Locate the cell with the specified text and output its [x, y] center coordinate. 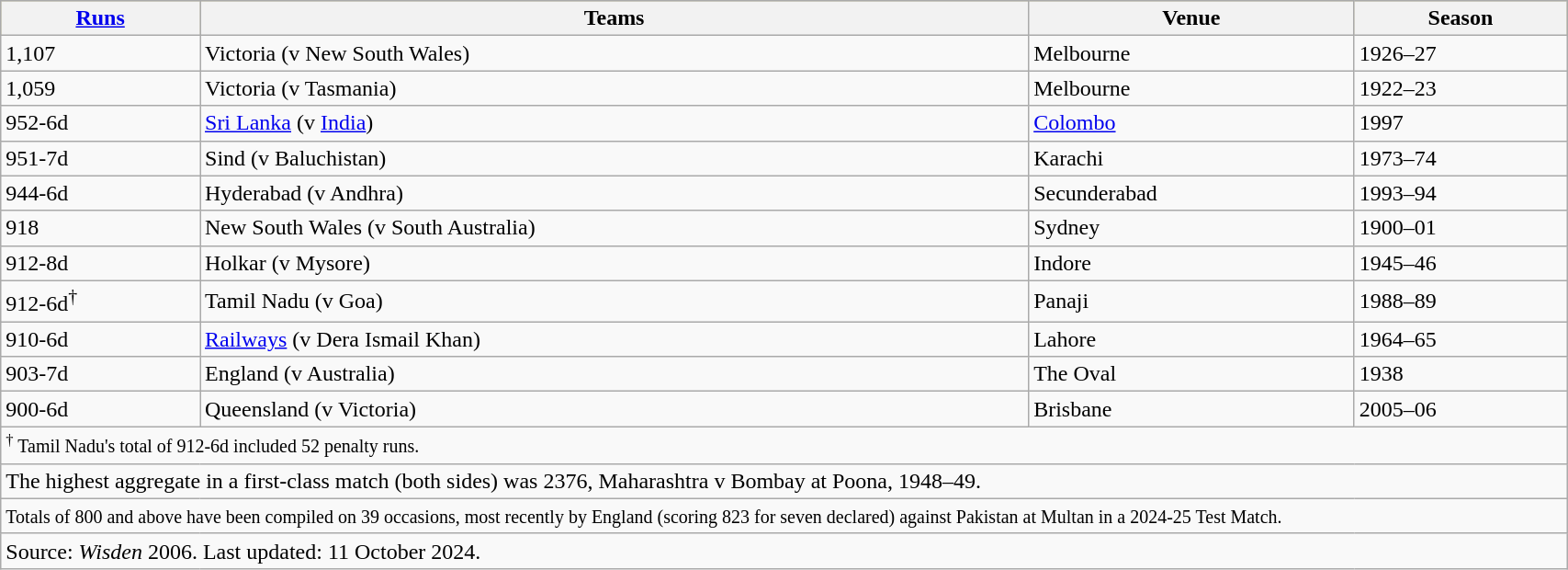
1,107 [101, 53]
944-6d [101, 193]
Brisbane [1191, 409]
Runs [101, 18]
1964–65 [1461, 339]
1926–27 [1461, 53]
951-7d [101, 158]
1993–94 [1461, 193]
Indore [1191, 263]
912-8d [101, 263]
1900–01 [1461, 228]
Victoria (v New South Wales) [615, 53]
Sind (v Baluchistan) [615, 158]
952-6d [101, 123]
910-6d [101, 339]
The highest aggregate in a first-class match (both sides) was 2376, Maharashtra v Bombay at Poona, 1948–49. [784, 481]
1922–23 [1461, 88]
1945–46 [1461, 263]
Holkar (v Mysore) [615, 263]
903-7d [101, 374]
Railways (v Dera Ismail Khan) [615, 339]
Queensland (v Victoria) [615, 409]
The Oval [1191, 374]
Teams [615, 18]
1,059 [101, 88]
Sri Lanka (v India) [615, 123]
918 [101, 228]
Tamil Nadu (v Goa) [615, 302]
1997 [1461, 123]
912-6d† [101, 302]
Secunderabad [1191, 193]
1973–74 [1461, 158]
Panaji [1191, 302]
Source: Wisden 2006. Last updated: 11 October 2024. [784, 551]
Colombo [1191, 123]
2005–06 [1461, 409]
† Tamil Nadu's total of 912-6d included 52 penalty runs. [784, 445]
Victoria (v Tasmania) [615, 88]
Season [1461, 18]
900-6d [101, 409]
New South Wales (v South Australia) [615, 228]
Hyderabad (v Andhra) [615, 193]
Lahore [1191, 339]
Venue [1191, 18]
Sydney [1191, 228]
Karachi [1191, 158]
England (v Australia) [615, 374]
1988–89 [1461, 302]
1938 [1461, 374]
